Provide the (x, y) coordinate of the cell's center where the given text is located.  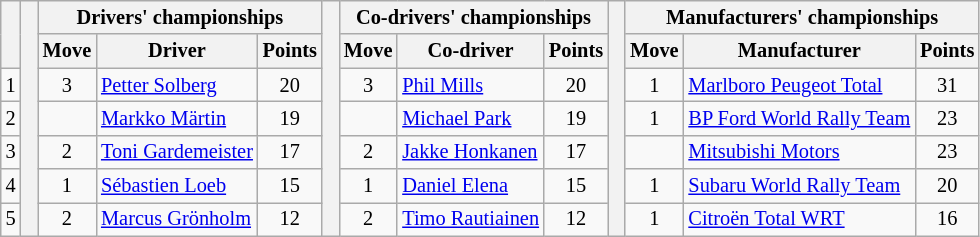
31 (947, 85)
Driver (177, 51)
Mitsubishi Motors (799, 152)
Manufacturers' championships (802, 17)
Jakke Honkanen (470, 152)
Petter Solberg (177, 85)
Co-drivers' championships (474, 17)
16 (947, 219)
Phil Mills (470, 85)
Marlboro Peugeot Total (799, 85)
Toni Gardemeister (177, 152)
Timo Rautiainen (470, 219)
Drivers' championships (180, 17)
5 (11, 219)
4 (11, 186)
Daniel Elena (470, 186)
BP Ford World Rally Team (799, 118)
Manufacturer (799, 51)
Sébastien Loeb (177, 186)
Subaru World Rally Team (799, 186)
Co-driver (470, 51)
Marcus Grönholm (177, 219)
Michael Park (470, 118)
Markko Märtin (177, 118)
Citroën Total WRT (799, 219)
